Locate the cell with the specified text and output its [x, y] center coordinate. 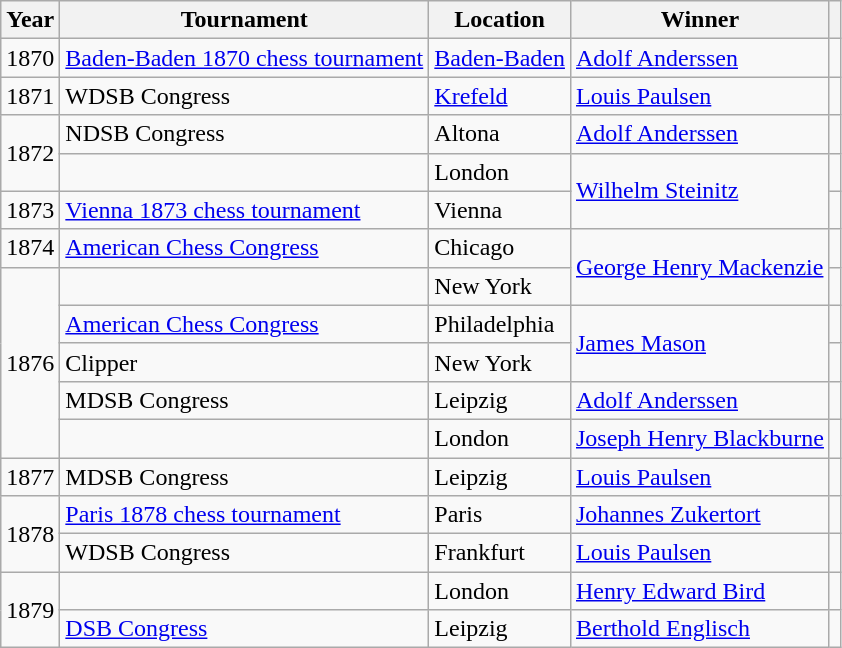
Baden-Baden [500, 58]
James Mason [700, 343]
Philadelphia [500, 324]
NDSB Congress [244, 134]
Berthold Englisch [700, 629]
1877 [30, 477]
1878 [30, 534]
DSB Congress [244, 629]
1871 [30, 96]
Altona [500, 134]
1879 [30, 610]
1874 [30, 248]
Paris 1878 chess tournament [244, 515]
Location [500, 20]
Johannes Zukertort [700, 515]
Clipper [244, 362]
Baden-Baden 1870 chess tournament [244, 58]
Wilhelm Steinitz [700, 191]
1870 [30, 58]
Vienna [500, 210]
Frankfurt [500, 553]
1873 [30, 210]
1872 [30, 153]
Chicago [500, 248]
Krefeld [500, 96]
1876 [30, 362]
Vienna 1873 chess tournament [244, 210]
Winner [700, 20]
Tournament [244, 20]
Henry Edward Bird [700, 591]
George Henry Mackenzie [700, 267]
Year [30, 20]
Joseph Henry Blackburne [700, 438]
Paris [500, 515]
